Capture the cell that displays the provided text and extract its [X, Y] central coordinate. 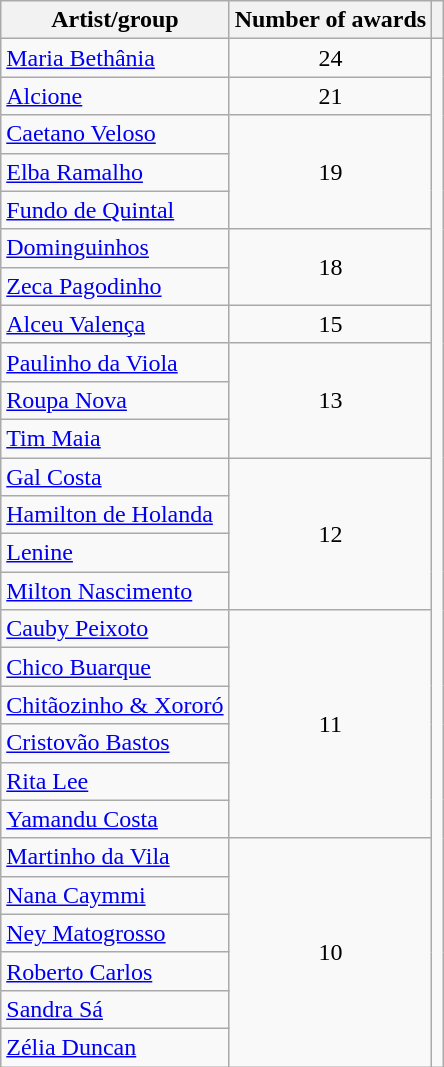
Martinho da Vila [115, 857]
15 [330, 324]
18 [330, 267]
Zélia Duncan [115, 1047]
Hamilton de Holanda [115, 515]
12 [330, 534]
Caetano Veloso [115, 134]
Ney Matogrosso [115, 933]
Cristovão Bastos [115, 743]
11 [330, 724]
Elba Ramalho [115, 172]
13 [330, 400]
Lenine [115, 553]
Rita Lee [115, 781]
Cauby Peixoto [115, 629]
Sandra Sá [115, 1009]
Zeca Pagodinho [115, 286]
Maria Bethânia [115, 58]
24 [330, 58]
19 [330, 172]
10 [330, 952]
Fundo de Quintal [115, 210]
Roberto Carlos [115, 971]
Alceu Valença [115, 324]
Paulinho da Viola [115, 362]
Artist/group [115, 20]
Roupa Nova [115, 400]
Gal Costa [115, 477]
21 [330, 96]
Nana Caymmi [115, 895]
Chico Buarque [115, 667]
Yamandu Costa [115, 819]
Tim Maia [115, 438]
Alcione [115, 96]
Milton Nascimento [115, 591]
Dominguinhos [115, 248]
Number of awards [330, 20]
Chitãozinho & Xororó [115, 705]
